Scan for the cell matching the given text and deliver its (x, y) coordinate at center. 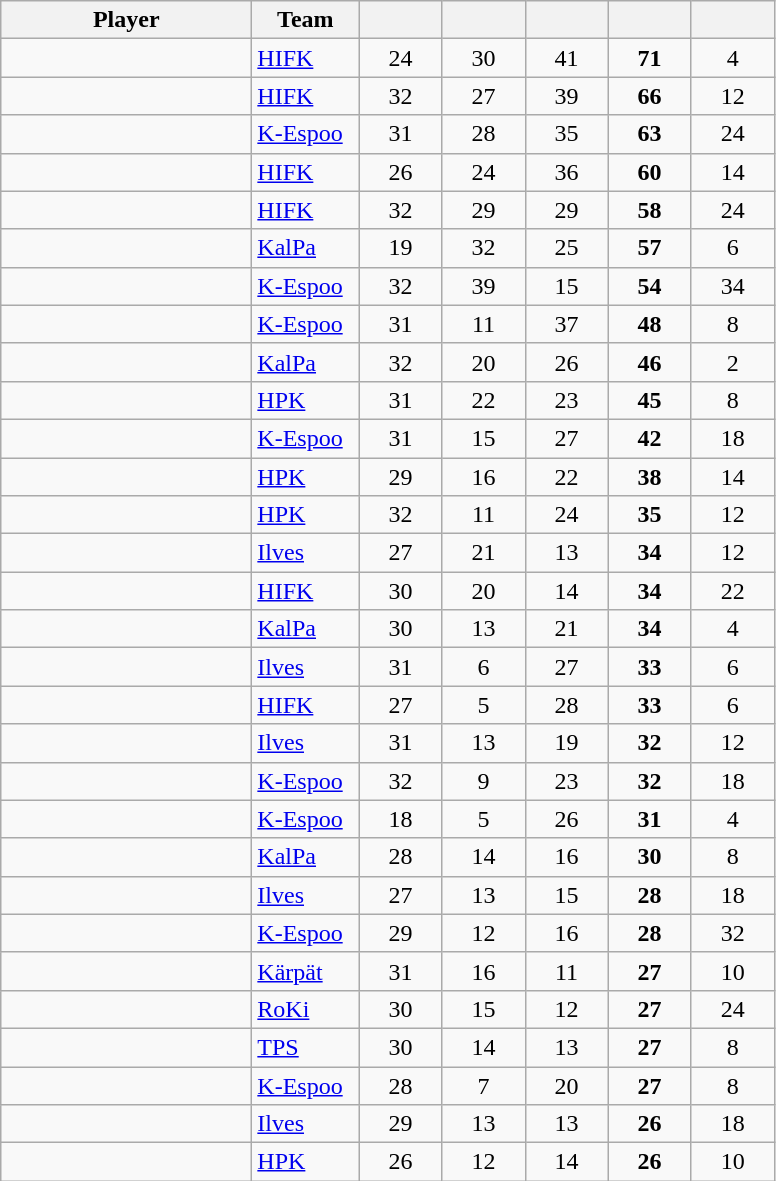
58 (650, 210)
41 (566, 58)
36 (566, 172)
RoKi (306, 1009)
60 (650, 172)
46 (650, 362)
66 (650, 96)
42 (650, 438)
7 (484, 1085)
Player (126, 20)
54 (650, 286)
63 (650, 134)
48 (650, 324)
25 (566, 248)
71 (650, 58)
2 (732, 362)
Team (306, 20)
TPS (306, 1047)
9 (484, 781)
37 (566, 324)
Kärpät (306, 971)
57 (650, 248)
45 (650, 400)
38 (650, 477)
